Identify which cell holds the provided text, then report its (X, Y) central coordinate. 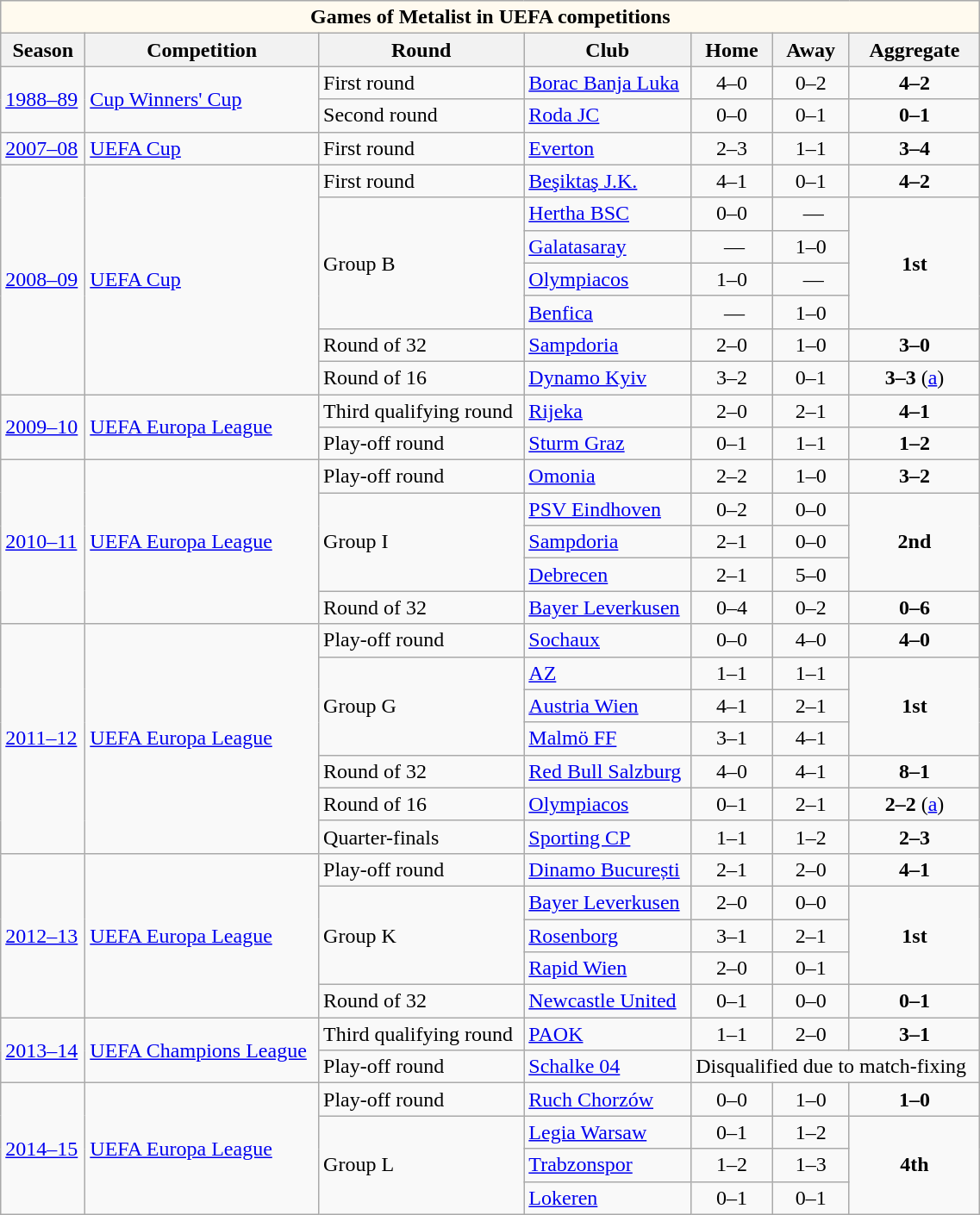
Home (733, 50)
Borac Banja Luka (608, 83)
8–1 (914, 771)
Season (43, 50)
Club (608, 50)
Ruch Chorzów (608, 1100)
Red Bull Salzburg (608, 771)
Group G (421, 706)
Quarter-finals (421, 837)
Group I (421, 542)
2008–09 (43, 279)
Aggregate (914, 50)
0–4 (733, 607)
PSV Eindhoven (608, 509)
PAOK (608, 1034)
Group L (421, 1165)
Lokeren (608, 1198)
2nd (914, 542)
Omonia (608, 477)
Debrecen (608, 575)
Group B (421, 263)
Newcastle United (608, 1001)
3–3 (a) (914, 377)
3–4 (914, 148)
1–3 (810, 1165)
2013–14 (43, 1050)
1988–89 (43, 99)
0–6 (914, 607)
Trabzonspor (608, 1165)
Rijeka (608, 411)
5–0 (810, 575)
2–2 (a) (914, 804)
Dinamo București (608, 869)
Dynamo Kyiv (608, 377)
3–0 (914, 345)
UEFA Champions League (202, 1050)
2014–15 (43, 1149)
2012–13 (43, 935)
Beşiktaş J.K. (608, 181)
2011–12 (43, 738)
Away (810, 50)
Sochaux (608, 640)
2010–11 (43, 542)
Games of Metalist in UEFA competitions (490, 17)
Rosenborg (608, 935)
Sturm Graz (608, 444)
Hertha BSC (608, 214)
Roda JC (608, 115)
Legia Warsaw (608, 1132)
2007–08 (43, 148)
Round (421, 50)
Malmö FF (608, 738)
2009–10 (43, 427)
Everton (608, 148)
Cup Winners' Cup (202, 99)
Schalke 04 (608, 1067)
4th (914, 1165)
Benfica (608, 312)
Second round (421, 115)
Disqualified due to match-fixing (836, 1067)
Rapid Wien (608, 969)
Sporting CP (608, 837)
Galatasaray (608, 246)
AZ (608, 673)
2–2 (733, 477)
Austria Wien (608, 706)
Group K (421, 935)
Competition (202, 50)
